Identify which cell holds the provided text, then report its [x, y] central coordinate. 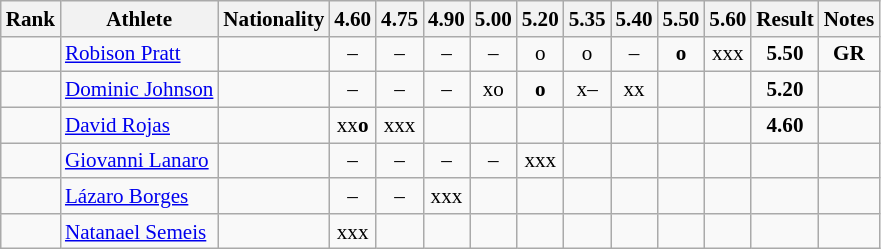
Notes [849, 18]
Athlete [139, 18]
5.35 [588, 18]
Lázaro Borges [139, 196]
Robison Pratt [139, 54]
GR [849, 54]
x– [588, 90]
4.90 [446, 18]
5.00 [494, 18]
5.40 [634, 18]
David Rojas [139, 124]
xx [634, 90]
Result [784, 18]
xxo [352, 124]
Nationality [274, 18]
Giovanni Lanaro [139, 160]
xo [494, 90]
Rank [30, 18]
Natanael Semeis [139, 230]
5.60 [728, 18]
Dominic Johnson [139, 90]
4.75 [400, 18]
